Identify which cell holds the provided text, then report its (x, y) central coordinate. 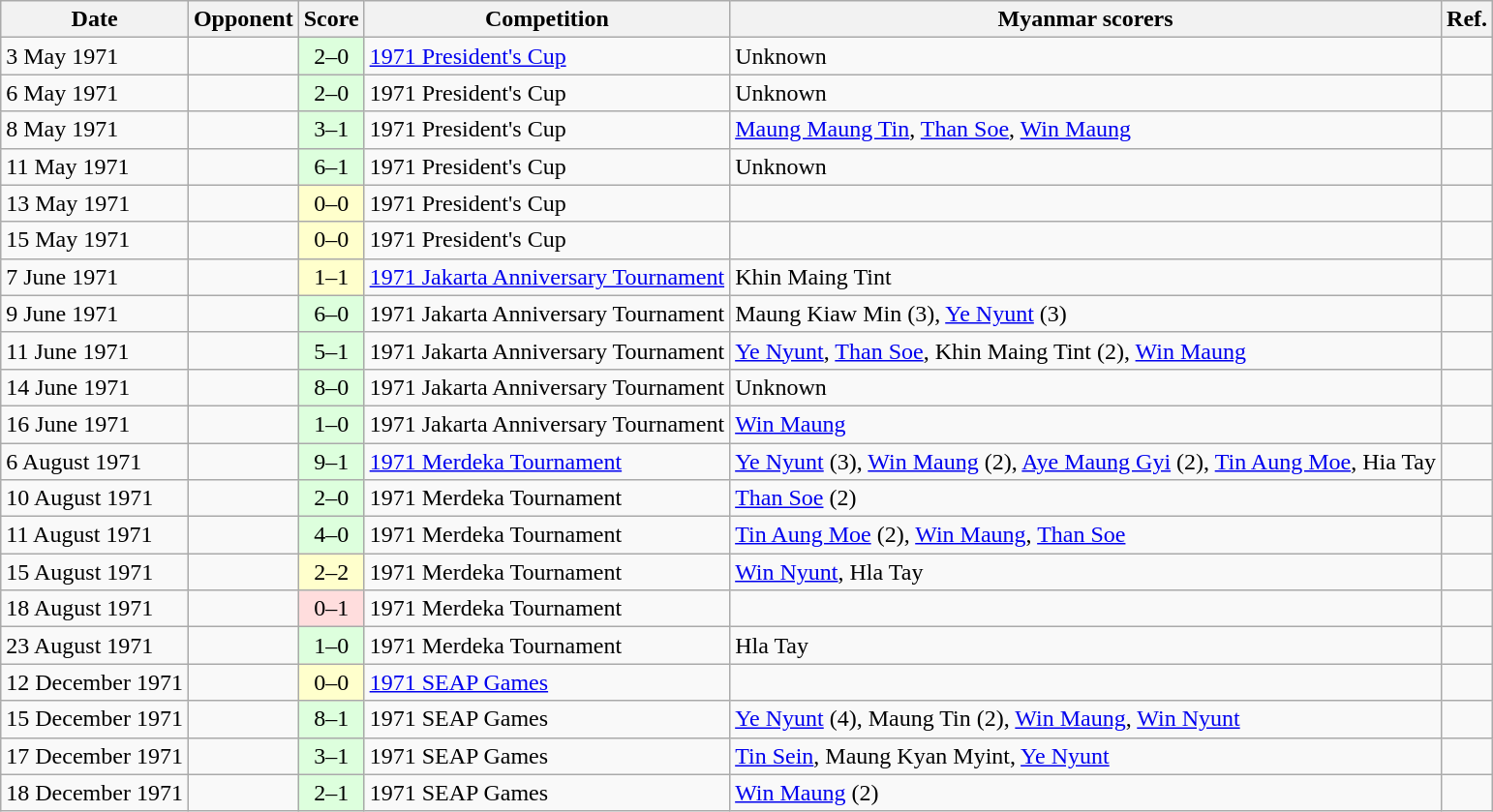
2–2 (331, 572)
4–0 (331, 535)
16 June 1971 (95, 424)
8 May 1971 (95, 130)
6 May 1971 (95, 93)
23 August 1971 (95, 646)
15 December 1971 (95, 719)
10 August 1971 (95, 498)
Maung Kiaw Min (3), Ye Nyunt (3) (1086, 314)
15 May 1971 (95, 240)
8–1 (331, 719)
Tin Sein, Maung Kyan Myint, Ye Nyunt (1086, 756)
Myanmar scorers (1086, 19)
Date (95, 19)
Ye Nyunt (4), Maung Tin (2), Win Maung, Win Nyunt (1086, 719)
11 June 1971 (95, 350)
0–1 (331, 609)
17 December 1971 (95, 756)
Opponent (243, 19)
8–0 (331, 387)
Ye Nyunt (3), Win Maung (2), Aye Maung Gyi (2), Tin Aung Moe, Hia Tay (1086, 462)
Maung Maung Tin, Than Soe, Win Maung (1086, 130)
Than Soe (2) (1086, 498)
Win Maung (1086, 424)
Win Maung (2) (1086, 793)
Tin Aung Moe (2), Win Maung, Than Soe (1086, 535)
6 August 1971 (95, 462)
18 December 1971 (95, 793)
Competition (547, 19)
13 May 1971 (95, 203)
2–1 (331, 793)
Ref. (1468, 19)
6–1 (331, 166)
7 June 1971 (95, 277)
18 August 1971 (95, 609)
11 August 1971 (95, 535)
9 June 1971 (95, 314)
Hla Tay (1086, 646)
5–1 (331, 350)
Win Nyunt, Hla Tay (1086, 572)
Score (331, 19)
1–1 (331, 277)
Khin Maing Tint (1086, 277)
15 August 1971 (95, 572)
11 May 1971 (95, 166)
3 May 1971 (95, 56)
12 December 1971 (95, 682)
9–1 (331, 462)
Ye Nyunt, Than Soe, Khin Maing Tint (2), Win Maung (1086, 350)
6–0 (331, 314)
14 June 1971 (95, 387)
